Output the [x, y] coordinate of the center of the cell containing the given text.  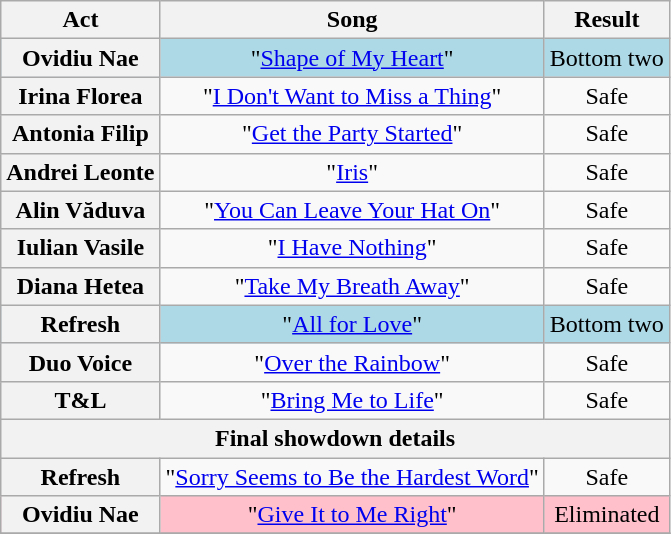
Antonia Filip [80, 134]
T&L [80, 400]
"Get the Party Started" [352, 134]
"I Have Nothing" [352, 248]
Alin Văduva [80, 210]
Duo Voice [80, 362]
Final showdown details [336, 438]
"Give It to Me Right" [352, 515]
Eliminated [606, 515]
Act [80, 20]
"I Don't Want to Miss a Thing" [352, 96]
Diana Hetea [80, 286]
Andrei Leonte [80, 172]
Iulian Vasile [80, 248]
Irina Florea [80, 96]
"Iris" [352, 172]
"Bring Me to Life" [352, 400]
Song [352, 20]
"All for Love" [352, 324]
Result [606, 20]
"Take My Breath Away" [352, 286]
"Sorry Seems to Be the Hardest Word" [352, 477]
"Shape of My Heart" [352, 58]
"You Can Leave Your Hat On" [352, 210]
"Over the Rainbow" [352, 362]
